Locate the cell with the specified text and output its (x, y) center coordinate. 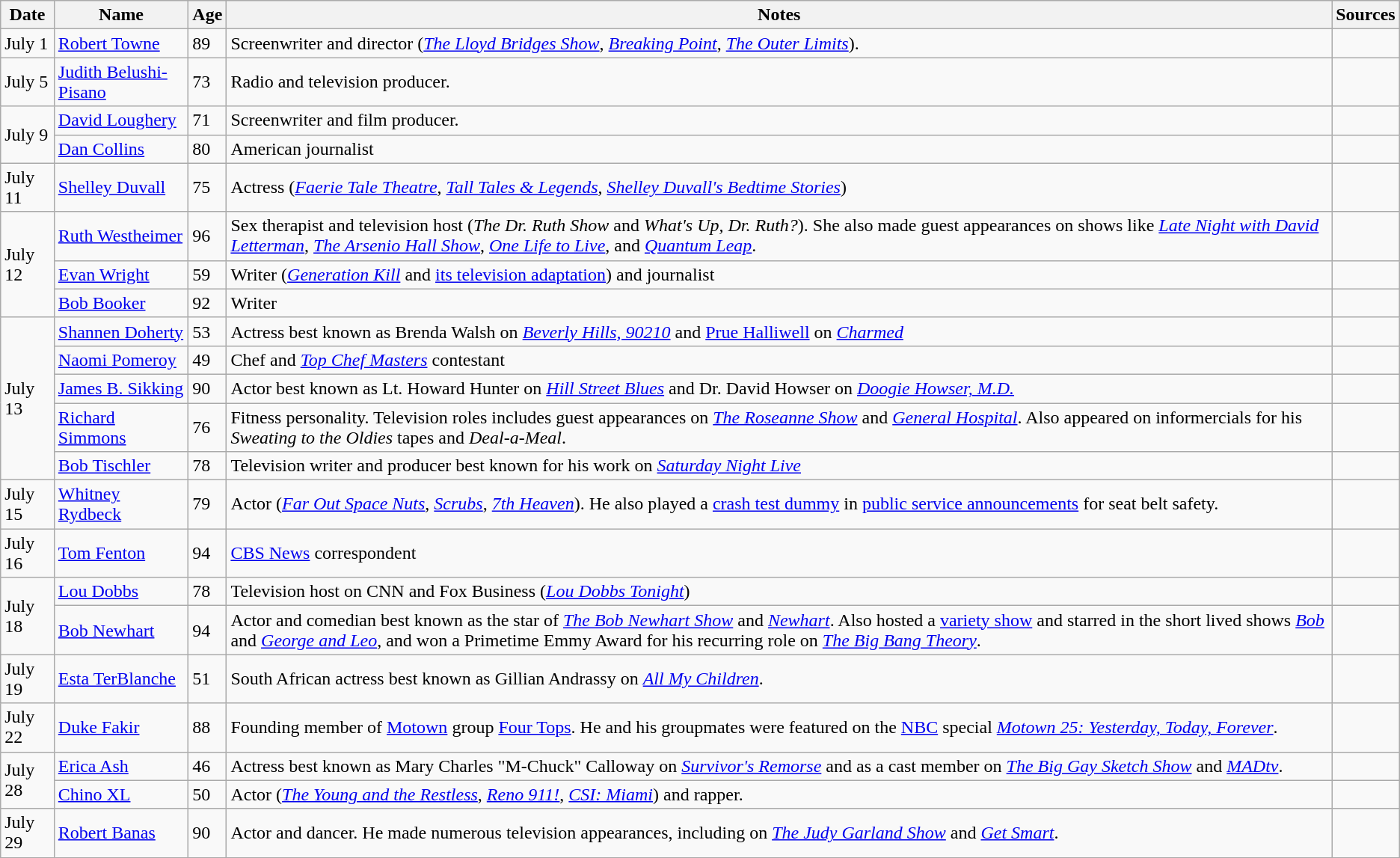
Dan Collins (121, 149)
South African actress best known as Gillian Andrassy on All My Children. (779, 679)
Whitney Rydbeck (121, 504)
Actress best known as Brenda Walsh on Beverly Hills, 90210 and Prue Halliwell on Charmed (779, 331)
July 29 (28, 833)
Judith Belushi-Pisano (121, 82)
Shelley Duvall (121, 187)
Television host on CNN and Fox Business (Lou Dobbs Tonight) (779, 592)
Chino XL (121, 794)
Television writer and producer best known for his work on Saturday Night Live (779, 466)
July 19 (28, 679)
73 (208, 82)
Actress (Faerie Tale Theatre, Tall Tales & Legends, Shelley Duvall's Bedtime Stories) (779, 187)
53 (208, 331)
Actor (Far Out Space Nuts, Scrubs, 7th Heaven). He also played a crash test dummy in public service announcements for seat belt safety. (779, 504)
Name (121, 15)
Radio and television producer. (779, 82)
Actor and dancer. He made numerous television appearances, including on The Judy Garland Show and Get Smart. (779, 833)
James B. Sikking (121, 388)
July 15 (28, 504)
July 12 (28, 265)
American journalist (779, 149)
49 (208, 360)
David Loughery (121, 120)
July 9 (28, 135)
89 (208, 43)
46 (208, 766)
Tom Fenton (121, 554)
July 18 (28, 616)
Chef and Top Chef Masters contestant (779, 360)
Bob Newhart (121, 630)
Evan Wright (121, 275)
Bob Booker (121, 303)
51 (208, 679)
Naomi Pomeroy (121, 360)
79 (208, 504)
July 13 (28, 398)
Age (208, 15)
Bob Tischler (121, 466)
Notes (779, 15)
Screenwriter and film producer. (779, 120)
Shannen Doherty (121, 331)
75 (208, 187)
July 5 (28, 82)
July 28 (28, 780)
92 (208, 303)
July 22 (28, 727)
Actress best known as Mary Charles "M-Chuck" Calloway on Survivor's Remorse and as a cast member on The Big Gay Sketch Show and MADtv. (779, 766)
Founding member of Motown group Four Tops. He and his groupmates were featured on the NBC special Motown 25: Yesterday, Today, Forever. (779, 727)
Actor (The Young and the Restless, Reno 911!, CSI: Miami) and rapper. (779, 794)
76 (208, 426)
Screenwriter and director (The Lloyd Bridges Show, Breaking Point, The Outer Limits). (779, 43)
Lou Dobbs (121, 592)
50 (208, 794)
Esta TerBlanche (121, 679)
Robert Towne (121, 43)
71 (208, 120)
Erica Ash (121, 766)
59 (208, 275)
July 16 (28, 554)
96 (208, 236)
Date (28, 15)
CBS News correspondent (779, 554)
Writer (779, 303)
July 11 (28, 187)
Writer (Generation Kill and its television adaptation) and journalist (779, 275)
88 (208, 727)
Ruth Westheimer (121, 236)
Richard Simmons (121, 426)
Duke Fakir (121, 727)
Robert Banas (121, 833)
Sources (1366, 15)
Actor best known as Lt. Howard Hunter on Hill Street Blues and Dr. David Howser on Doogie Howser, M.D. (779, 388)
80 (208, 149)
July 1 (28, 43)
